Pinpoint the cell where the given text exists, returning its (X, Y) midpoint coordinate. 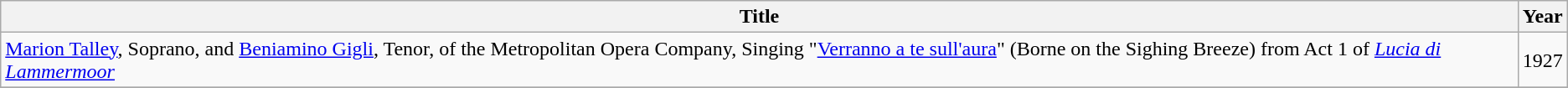
Title (759, 17)
Year (1543, 17)
1927 (1543, 60)
